Determine the (X, Y) coordinate at the center of the cell enclosing the given text.  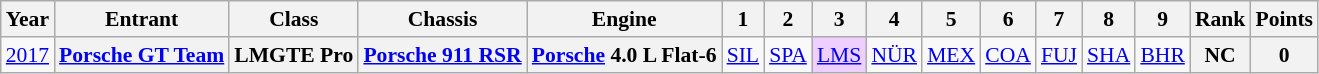
9 (1162, 19)
SHA (1108, 55)
FUJ (1059, 55)
2017 (28, 55)
Class (294, 19)
NC (1220, 55)
7 (1059, 19)
Year (28, 19)
Engine (624, 19)
Porsche 911 RSR (442, 55)
1 (744, 19)
Porsche 4.0 L Flat-6 (624, 55)
5 (951, 19)
0 (1284, 55)
4 (894, 19)
Rank (1220, 19)
LMGTE Pro (294, 55)
SIL (744, 55)
Porsche GT Team (142, 55)
NÜR (894, 55)
COA (1008, 55)
BHR (1162, 55)
6 (1008, 19)
Points (1284, 19)
3 (840, 19)
LMS (840, 55)
SPA (788, 55)
2 (788, 19)
MEX (951, 55)
Entrant (142, 19)
8 (1108, 19)
Chassis (442, 19)
